Scan for the cell matching the given text and deliver its [x, y] coordinate at center. 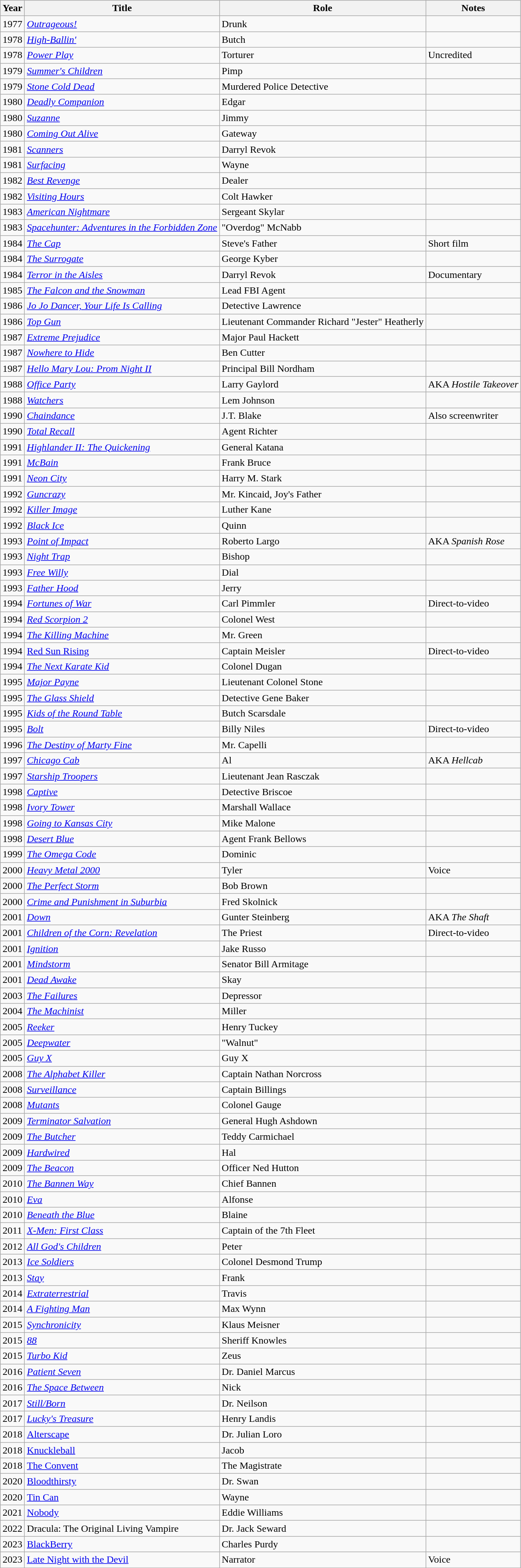
Quinn [323, 525]
88 [122, 1340]
Suzanne [122, 118]
Travis [323, 1293]
2021 [12, 1513]
Chicago Cab [122, 761]
Nobody [122, 1513]
Crime and Punishment in Suburbia [122, 901]
Notes [473, 8]
Alfonse [323, 1199]
Eddie Williams [323, 1513]
Drunk [323, 24]
Nowhere to Hide [122, 353]
"Walnut" [323, 1043]
Short film [473, 243]
Senator Bill Armitage [323, 964]
Stone Cold Dead [122, 86]
Charles Purdy [323, 1544]
The Falcon and the Snowman [122, 290]
Lead FBI Agent [323, 290]
Kids of the Round Table [122, 714]
Dead Awake [122, 980]
The Space Between [122, 1387]
Tin Can [122, 1497]
Reeker [122, 1027]
Klaus Meisner [323, 1325]
Frank Bruce [323, 463]
Teddy Carmichael [323, 1136]
Jerry [323, 588]
Harry M. Stark [323, 478]
General Katana [323, 447]
Max Wynn [323, 1309]
Roberto Largo [323, 541]
Captain of the 7th Fleet [323, 1231]
Blaine [323, 1215]
Mutants [122, 1105]
Deadly Companion [122, 102]
Lieutenant Colonel Stone [323, 682]
The Destiny of Marty Fine [122, 745]
Ignition [122, 948]
Children of the Corn: Revelation [122, 933]
Butch Scarsdale [323, 714]
Hello Mary Lou: Prom Night II [122, 369]
Tyler [323, 870]
Deepwater [122, 1043]
The Failures [122, 996]
Visiting Hours [122, 196]
Extreme Prejudice [122, 337]
Dr. Julian Loro [323, 1434]
Ice Soldiers [122, 1262]
1999 [12, 854]
Agent Frank Bellows [323, 839]
Larry Gaylord [323, 384]
X-Men: First Class [122, 1231]
Late Night with the Devil [122, 1560]
Dealer [323, 180]
Hardwired [122, 1152]
Edgar [323, 102]
Narrator [323, 1560]
The Surrogate [122, 259]
Father Hood [122, 588]
Billy Niles [323, 729]
Summer's Children [122, 71]
Alterscape [122, 1434]
Ivory Tower [122, 807]
Al [323, 761]
Colonel Gauge [323, 1105]
A Fighting Man [122, 1309]
The Killing Machine [122, 635]
Major Paul Hackett [323, 337]
Watchers [122, 400]
Night Trap [122, 557]
Sheriff Knowles [323, 1340]
Bob Brown [323, 886]
Jo Jo Dancer, Your Life Is Calling [122, 306]
J.T. Blake [323, 415]
AKA The Shaft [473, 917]
Still/Born [122, 1403]
1996 [12, 745]
Miller [323, 1011]
Colt Hawker [323, 196]
Dracula: The Original Living Vampire [122, 1528]
Colonel Dugan [323, 666]
Luther Kane [323, 510]
Surveillance [122, 1090]
The Omega Code [122, 854]
Spacehunter: Adventures in the Forbidden Zone [122, 228]
Year [12, 8]
The Machinist [122, 1011]
Uncredited [473, 55]
Dr. Neilson [323, 1403]
Marshall Wallace [323, 807]
Carl Pimmler [323, 604]
2012 [12, 1246]
Red Scorpion 2 [122, 619]
2003 [12, 996]
American Nightmare [122, 212]
Lieutenant Commander Richard "Jester" Heatherly [323, 322]
1977 [12, 24]
Lem Johnson [323, 400]
Dominic [323, 854]
Outrageous! [122, 24]
The Bannen Way [122, 1183]
Terror in the Aisles [122, 275]
Sergeant Skylar [323, 212]
Synchronicity [122, 1325]
Murdered Police Detective [323, 86]
Zeus [323, 1356]
Chaindance [122, 415]
Dr. Jack Seward [323, 1528]
Colonel Desmond Trump [323, 1262]
Red Sun Rising [122, 651]
Mr. Green [323, 635]
Mr. Capelli [323, 745]
Role [323, 8]
Officer Ned Hutton [323, 1168]
Torturer [323, 55]
Total Recall [122, 431]
Down [122, 917]
Neon City [122, 478]
Butch [323, 40]
Principal Bill Nordham [323, 369]
Agent Richter [323, 431]
BlackBerry [122, 1544]
Colonel West [323, 619]
Mike Malone [323, 823]
Documentary [473, 275]
Office Party [122, 384]
Surfacing [122, 165]
The Perfect Storm [122, 886]
Point of Impact [122, 541]
Best Revenge [122, 180]
Jimmy [323, 118]
Jake Russo [323, 948]
AKA Hellcab [473, 761]
Starship Troopers [122, 776]
Henry Tuckey [323, 1027]
The Priest [323, 933]
Ben Cutter [323, 353]
AKA Spanish Rose [473, 541]
Top Gun [122, 322]
Desert Blue [122, 839]
Guncrazy [122, 494]
Detective Lawrence [323, 306]
Bishop [323, 557]
Gateway [323, 133]
Lieutenant Jean Rasczak [323, 776]
Fortunes of War [122, 604]
Captive [122, 792]
2004 [12, 1011]
Title [122, 8]
Patient Seven [122, 1372]
Turbo Kid [122, 1356]
McBain [122, 463]
Bloodthirsty [122, 1482]
The Convent [122, 1466]
Power Play [122, 55]
Dr. Daniel Marcus [323, 1372]
Gunter Steinberg [323, 917]
Detective Gene Baker [323, 698]
Knuckleball [122, 1450]
Going to Kansas City [122, 823]
Hal [323, 1152]
George Kyber [323, 259]
Also screenwriter [473, 415]
Lucky's Treasure [122, 1419]
Frank [323, 1278]
AKA Hostile Takeover [473, 384]
"Overdog" McNabb [323, 228]
Beneath the Blue [122, 1215]
Chief Bannen [323, 1183]
Captain Meisler [323, 651]
Free Willy [122, 572]
Depressor [323, 996]
General Hugh Ashdown [323, 1121]
Killer Image [122, 510]
2011 [12, 1231]
Peter [323, 1246]
Major Payne [122, 682]
The Beacon [122, 1168]
The Butcher [122, 1136]
Mr. Kincaid, Joy's Father [323, 494]
All God's Children [122, 1246]
Heavy Metal 2000 [122, 870]
Jacob [323, 1450]
Coming Out Alive [122, 133]
Dial [323, 572]
Captain Billings [323, 1090]
Stay [122, 1278]
Captain Nathan Norcross [323, 1074]
Henry Landis [323, 1419]
The Glass Shield [122, 698]
Dr. Swan [323, 1482]
Mindstorm [122, 964]
Skay [323, 980]
Eva [122, 1199]
The Cap [122, 243]
Terminator Salvation [122, 1121]
High-Ballin' [122, 40]
Black Ice [122, 525]
Extraterrestrial [122, 1293]
Detective Briscoe [323, 792]
Fred Skolnick [323, 901]
Bolt [122, 729]
Scanners [122, 149]
Highlander II: The Quickening [122, 447]
Nick [323, 1387]
The Next Karate Kid [122, 666]
1985 [12, 290]
The Alphabet Killer [122, 1074]
2022 [12, 1528]
Pimp [323, 71]
Steve's Father [323, 243]
The Magistrate [323, 1466]
